Return the [x, y] coordinate for the center point of the cell that contains the specified text.  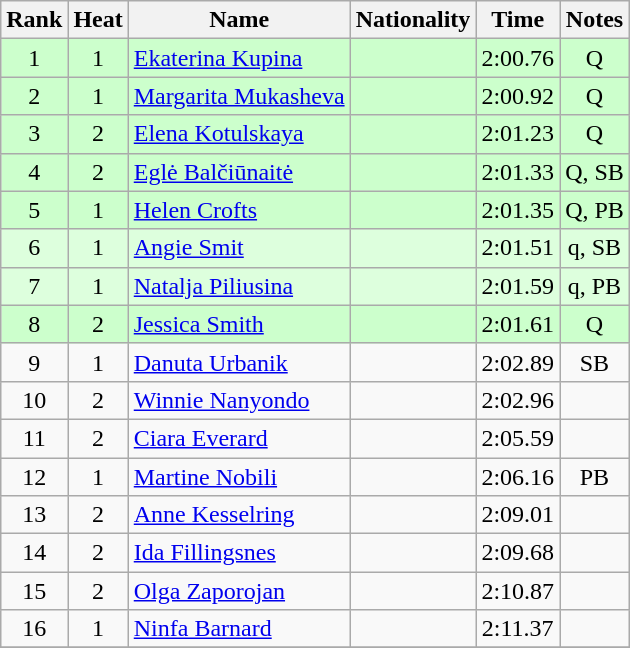
2:02.89 [518, 362]
PB [595, 477]
Q, SB [595, 172]
Angie Smit [239, 248]
3 [34, 134]
9 [34, 362]
Time [518, 20]
2:09.68 [518, 553]
2:11.37 [518, 629]
Ninfa Barnard [239, 629]
2:00.76 [518, 58]
12 [34, 477]
2:01.61 [518, 324]
Winnie Nanyondo [239, 400]
2:05.59 [518, 438]
Natalja Piliusina [239, 286]
8 [34, 324]
11 [34, 438]
Margarita Mukasheva [239, 96]
Q, PB [595, 210]
2:06.16 [518, 477]
Olga Zaporojan [239, 591]
Helen Crofts [239, 210]
2:01.33 [518, 172]
Eglė Balčiūnaitė [239, 172]
Notes [595, 20]
Anne Kesselring [239, 515]
Nationality [413, 20]
Jessica Smith [239, 324]
q, PB [595, 286]
2:01.35 [518, 210]
Heat [98, 20]
Rank [34, 20]
2:01.59 [518, 286]
Danuta Urbanik [239, 362]
q, SB [595, 248]
13 [34, 515]
Ida Fillingsnes [239, 553]
10 [34, 400]
Elena Kotulskaya [239, 134]
2:00.92 [518, 96]
Ekaterina Kupina [239, 58]
16 [34, 629]
4 [34, 172]
2:01.23 [518, 134]
2:01.51 [518, 248]
SB [595, 362]
15 [34, 591]
2:10.87 [518, 591]
Ciara Everard [239, 438]
7 [34, 286]
5 [34, 210]
Name [239, 20]
Martine Nobili [239, 477]
2:09.01 [518, 515]
6 [34, 248]
14 [34, 553]
2:02.96 [518, 400]
